Output the (x, y) coordinate of the center of the cell containing the given text.  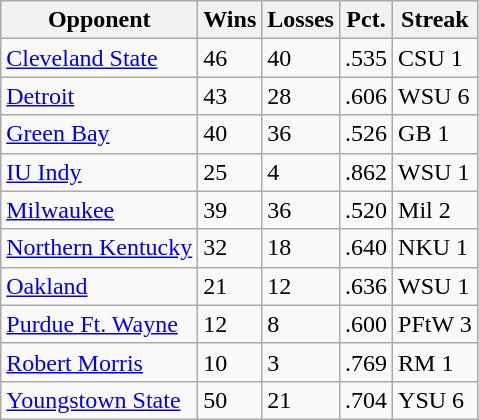
43 (230, 96)
Youngstown State (100, 400)
.704 (366, 400)
28 (301, 96)
46 (230, 58)
.862 (366, 172)
Opponent (100, 20)
IU Indy (100, 172)
Purdue Ft. Wayne (100, 324)
18 (301, 248)
Oakland (100, 286)
39 (230, 210)
.600 (366, 324)
NKU 1 (436, 248)
3 (301, 362)
Mil 2 (436, 210)
Northern Kentucky (100, 248)
Losses (301, 20)
25 (230, 172)
Wins (230, 20)
10 (230, 362)
Cleveland State (100, 58)
Pct. (366, 20)
Robert Morris (100, 362)
Streak (436, 20)
8 (301, 324)
32 (230, 248)
PFtW 3 (436, 324)
WSU 6 (436, 96)
.606 (366, 96)
.526 (366, 134)
.520 (366, 210)
4 (301, 172)
Green Bay (100, 134)
.640 (366, 248)
Milwaukee (100, 210)
50 (230, 400)
YSU 6 (436, 400)
Detroit (100, 96)
GB 1 (436, 134)
RM 1 (436, 362)
CSU 1 (436, 58)
.636 (366, 286)
.769 (366, 362)
.535 (366, 58)
